Extract the (x, y) coordinate from the center of the cell holding the provided text.  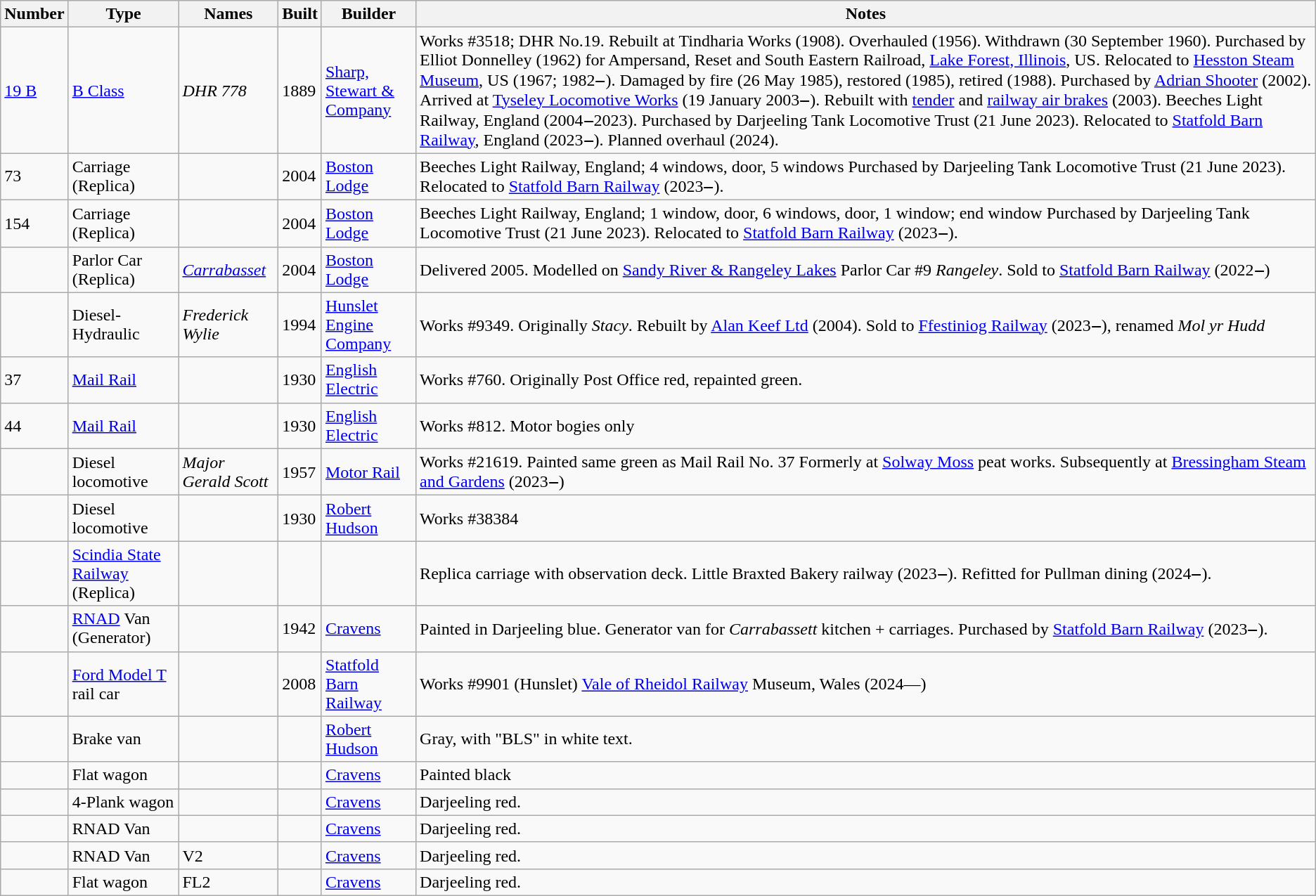
Motor Rail (368, 472)
Frederick Wylie (228, 325)
Replica carriage with observation deck. Little Braxted Bakery railway (2023‒). Refitted for Pullman dining (2024‒). (866, 573)
Diesel-Hydraulic (124, 325)
DHR 778 (228, 90)
Brake van (124, 739)
Works #38384 (866, 519)
RNAD Van (Generator) (124, 628)
Works #9349. Originally Stacy. Rebuilt by Alan Keef Ltd (2004). Sold to Ffestiniog Railway (2023‒), renamed Mol yr Hudd (866, 325)
Names (228, 14)
Ford Model T rail car (124, 684)
Number (34, 14)
Scindia State Railway (Replica) (124, 573)
Hunslet Engine Company (368, 325)
Sharp, Stewart & Company (368, 90)
4-Plank wagon (124, 802)
Parlor Car (Replica) (124, 270)
Type (124, 14)
Statfold Barn Railway (368, 684)
B Class (124, 90)
1957 (300, 472)
19 B (34, 90)
Works #21619. Painted same green as Mail Rail No. 37 Formerly at Solway Moss peat works. Subsequently at Bressingham Steam and Gardens (2023‒) (866, 472)
154 (34, 223)
Painted in Darjeeling blue. Generator van for Carrabassett kitchen + carriages. Purchased by Statfold Barn Railway (2023‒). (866, 628)
Delivered 2005. Modelled on Sandy River & Rangeley Lakes Parlor Car #9 Rangeley. Sold to Statfold Barn Railway (2022‒) (866, 270)
2008 (300, 684)
Notes (866, 14)
FL2 (228, 882)
Gray, with "BLS" in white text. (866, 739)
37 (34, 379)
Works #812. Motor bogies only (866, 426)
1942 (300, 628)
73 (34, 177)
1889 (300, 90)
V2 (228, 855)
Carrabasset (228, 270)
Built (300, 14)
Major Gerald Scott (228, 472)
1994 (300, 325)
Works #760. Originally Post Office red, repainted green. (866, 379)
Builder (368, 14)
44 (34, 426)
Painted black (866, 775)
Works #9901 (Hunslet) Vale of Rheidol Railway Museum, Wales (2024—) (866, 684)
